Detect which cell encompasses the target text, then output its [X, Y] center coordinate. 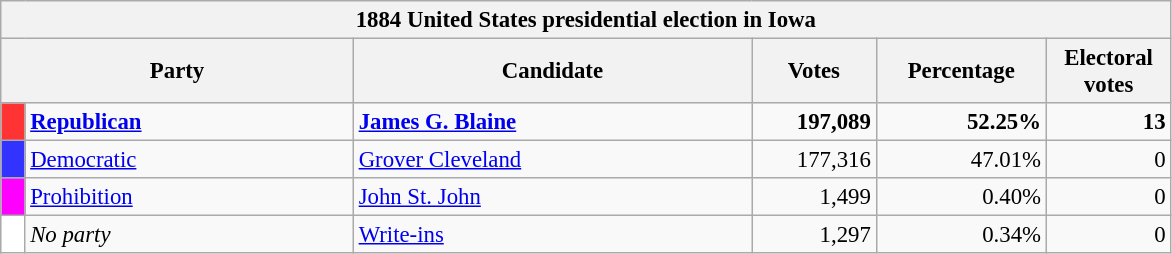
Candidate [552, 72]
Percentage [961, 72]
John St. John [552, 197]
Democratic [189, 160]
Grover Cleveland [552, 160]
13 [1108, 122]
Party [178, 72]
1,499 [814, 197]
1,297 [814, 235]
Republican [189, 122]
1884 United States presidential election in Iowa [586, 20]
Write-ins [552, 235]
47.01% [961, 160]
52.25% [961, 122]
0.34% [961, 235]
0.40% [961, 197]
197,089 [814, 122]
177,316 [814, 160]
Votes [814, 72]
James G. Blaine [552, 122]
Prohibition [189, 197]
No party [189, 235]
Electoral votes [1108, 72]
